Detect which cell encompasses the target text, then output its (X, Y) center coordinate. 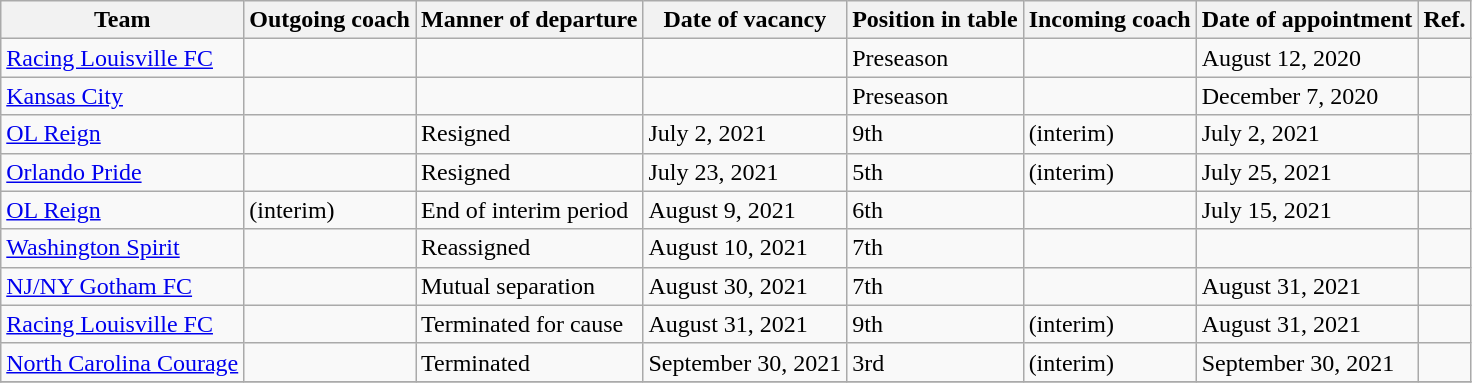
Washington Spirit (122, 248)
Mutual separation (530, 286)
July 23, 2021 (745, 172)
Manner of departure (530, 20)
3rd (935, 362)
Position in table (935, 20)
July 25, 2021 (1307, 172)
August 10, 2021 (745, 248)
End of interim period (530, 210)
Team (122, 20)
Date of vacancy (745, 20)
North Carolina Courage (122, 362)
Incoming coach (1110, 20)
Outgoing coach (330, 20)
Ref. (1444, 20)
NJ/NY Gotham FC (122, 286)
Terminated (530, 362)
5th (935, 172)
July 15, 2021 (1307, 210)
Date of appointment (1307, 20)
Terminated for cause (530, 324)
August 30, 2021 (745, 286)
Orlando Pride (122, 172)
Kansas City (122, 96)
August 9, 2021 (745, 210)
August 12, 2020 (1307, 58)
December 7, 2020 (1307, 96)
6th (935, 210)
Reassigned (530, 248)
